Return the [X, Y] coordinate for the center point of the cell that contains the specified text.  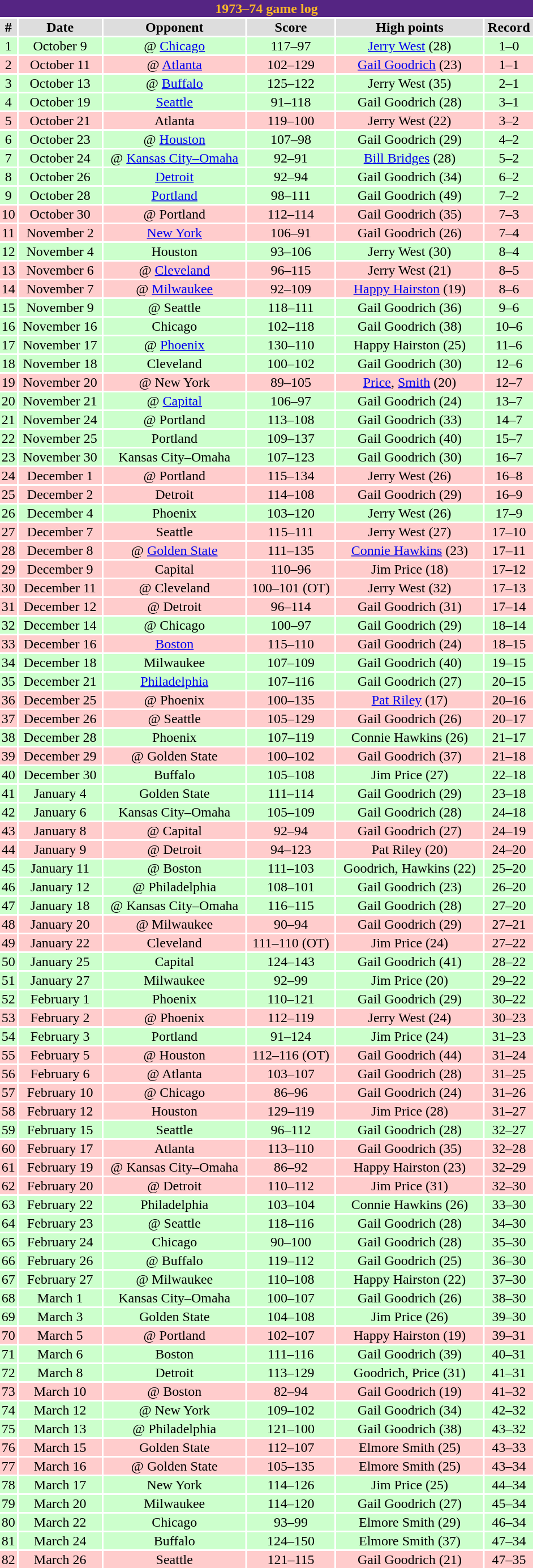
106–97 [291, 401]
November 6 [60, 270]
17–13 [509, 588]
102–107 [291, 1335]
Score [291, 27]
102–118 [291, 326]
56 [8, 1074]
17–14 [509, 606]
27–20 [509, 905]
February 22 [60, 1204]
15–7 [509, 438]
111–116 [291, 1354]
92–99 [291, 980]
February 19 [60, 1167]
23–18 [509, 793]
43 [8, 831]
26 [8, 513]
47–35 [509, 1560]
30–23 [509, 1018]
1 [8, 46]
Jim Price (27) [410, 775]
19 [8, 382]
24–19 [509, 831]
January 8 [60, 831]
102–129 [291, 65]
103–104 [291, 1204]
106–91 [291, 233]
105–135 [291, 1466]
Happy Hairston (22) [410, 1279]
46–34 [509, 1522]
Goodrich, Price (31) [410, 1373]
48 [8, 924]
89–105 [291, 382]
18–14 [509, 625]
121–100 [291, 1429]
March 15 [60, 1447]
October 26 [60, 177]
January 9 [60, 849]
111–110 (OT) [291, 943]
96–114 [291, 606]
December 9 [60, 569]
100–107 [291, 1298]
112–114 [291, 214]
14–7 [509, 420]
18 [8, 364]
113–110 [291, 1148]
26–20 [509, 887]
January 27 [60, 980]
38 [8, 737]
March 13 [60, 1429]
Jim Price (26) [410, 1317]
21–18 [509, 756]
82 [8, 1560]
8–6 [509, 289]
Gail Goodrich (25) [410, 1261]
50 [8, 962]
10 [8, 214]
59 [8, 1130]
112–116 (OT) [291, 1055]
Gail Goodrich (49) [410, 195]
Jim Price (18) [410, 569]
111–135 [291, 550]
4 [8, 102]
March 10 [60, 1391]
108–101 [291, 887]
105–129 [291, 719]
December 14 [60, 625]
November 18 [60, 364]
33–30 [509, 1204]
67 [8, 1279]
October 19 [60, 102]
57 [8, 1092]
Elmore Smith (37) [410, 1541]
116–115 [291, 905]
March 12 [60, 1410]
77 [8, 1466]
Jerry West (27) [410, 532]
February 3 [60, 1036]
14 [8, 289]
December 25 [60, 700]
January 18 [60, 905]
December 28 [60, 737]
December 2 [60, 494]
Record [509, 27]
86–92 [291, 1167]
30 [8, 588]
110–108 [291, 1279]
20–16 [509, 700]
Gail Goodrich (31) [410, 606]
15 [8, 307]
111–103 [291, 868]
November 24 [60, 420]
130–110 [291, 345]
96–115 [291, 270]
31–25 [509, 1074]
24 [8, 476]
Gail Goodrich (21) [410, 1560]
February 1 [60, 999]
16 [8, 326]
22 [8, 438]
75 [8, 1429]
November 21 [60, 401]
December 12 [60, 606]
55 [8, 1055]
January 11 [60, 868]
February 27 [60, 1279]
118–116 [291, 1223]
November 20 [60, 382]
27 [8, 532]
52 [8, 999]
October 30 [60, 214]
86–96 [291, 1092]
43–34 [509, 1466]
94–123 [291, 849]
February 26 [60, 1261]
124–143 [291, 962]
Gail Goodrich (33) [410, 420]
October 13 [60, 83]
Price, Smith (20) [410, 382]
29–22 [509, 980]
17–9 [509, 513]
December 26 [60, 719]
80 [8, 1522]
Elmore Smith (29) [410, 1522]
92–91 [291, 158]
29 [8, 569]
13–7 [509, 401]
109–102 [291, 1410]
82–94 [291, 1391]
7–2 [509, 195]
March 20 [60, 1503]
8–5 [509, 270]
January 25 [60, 962]
41 [8, 793]
December 11 [60, 588]
31–23 [509, 1036]
21–17 [509, 737]
9–6 [509, 307]
Jim Price (25) [410, 1485]
100–101 (OT) [291, 588]
1–1 [509, 65]
March 26 [60, 1560]
113–129 [291, 1373]
37–30 [509, 1279]
December 30 [60, 775]
20 [8, 401]
Jerry West (21) [410, 270]
42 [8, 812]
December 4 [60, 513]
107–123 [291, 457]
43–33 [509, 1447]
35 [8, 681]
60 [8, 1148]
8–4 [509, 251]
March 3 [60, 1317]
Jerry West (22) [410, 121]
Bill Bridges (28) [410, 158]
117–97 [291, 46]
20–17 [509, 719]
44 [8, 849]
17–12 [509, 569]
27–21 [509, 924]
October 28 [60, 195]
27–22 [509, 943]
February 6 [60, 1074]
March 6 [60, 1354]
6 [8, 139]
November 17 [60, 345]
36–30 [509, 1261]
90–100 [291, 1242]
31–27 [509, 1111]
16–9 [509, 494]
36 [8, 700]
Gail Goodrich (44) [410, 1055]
Opponent [174, 27]
47–34 [509, 1541]
4–2 [509, 139]
37 [8, 719]
December 1 [60, 476]
25 [8, 494]
39–30 [509, 1317]
2–1 [509, 83]
40–31 [509, 1354]
24–18 [509, 812]
3–1 [509, 102]
Happy Hairston (25) [410, 345]
Jim Price (31) [410, 1186]
Pat Riley (20) [410, 849]
121–115 [291, 1560]
November 4 [60, 251]
January 4 [60, 793]
38–30 [509, 1298]
41–32 [509, 1391]
16–8 [509, 476]
Pat Riley (17) [410, 700]
February 24 [60, 1242]
March 24 [60, 1541]
34–30 [509, 1223]
19–15 [509, 663]
11 [8, 233]
62 [8, 1186]
49 [8, 943]
February 23 [60, 1223]
45 [8, 868]
12–7 [509, 382]
21 [8, 420]
17 [8, 345]
63 [8, 1204]
Jim Price (20) [410, 980]
32–28 [509, 1148]
34 [8, 663]
Gail Goodrich (36) [410, 307]
31–24 [509, 1055]
96–112 [291, 1130]
107–116 [291, 681]
92–109 [291, 289]
December 16 [60, 644]
81 [8, 1541]
2 [8, 65]
76 [8, 1447]
91–124 [291, 1036]
107–119 [291, 737]
November 9 [60, 307]
46 [8, 887]
73 [8, 1391]
103–107 [291, 1074]
25–20 [509, 868]
78 [8, 1485]
Happy Hairston (23) [410, 1167]
February 2 [60, 1018]
105–109 [291, 812]
Jerry West (35) [410, 83]
45–34 [509, 1503]
93–99 [291, 1522]
47 [8, 905]
43–32 [509, 1429]
High points [410, 27]
Connie Hawkins (23) [410, 550]
December 21 [60, 681]
31 [8, 606]
Gail Goodrich (39) [410, 1354]
24–20 [509, 849]
November 30 [60, 457]
Gail Goodrich (37) [410, 756]
30–22 [509, 999]
105–108 [291, 775]
44–34 [509, 1485]
110–96 [291, 569]
October 24 [60, 158]
Jim Price (28) [410, 1111]
Gail Goodrich (19) [410, 1391]
114–108 [291, 494]
10–6 [509, 326]
71 [8, 1354]
Jerry West (28) [410, 46]
31–26 [509, 1092]
91–118 [291, 102]
114–126 [291, 1485]
6–2 [509, 177]
54 [8, 1036]
42–32 [509, 1410]
53 [8, 1018]
33 [8, 644]
66 [8, 1261]
March 8 [60, 1373]
March 1 [60, 1298]
20–15 [509, 681]
16–7 [509, 457]
17–10 [509, 532]
Date [60, 27]
28–22 [509, 962]
Jerry West (30) [410, 251]
115–110 [291, 644]
5–2 [509, 158]
103–120 [291, 513]
32 [8, 625]
October 21 [60, 121]
17–11 [509, 550]
December 7 [60, 532]
107–98 [291, 139]
February 12 [60, 1111]
3 [8, 83]
Gail Goodrich (41) [410, 962]
7 [8, 158]
November 25 [60, 438]
90–94 [291, 924]
98–111 [291, 195]
64 [8, 1223]
February 10 [60, 1092]
32–30 [509, 1186]
7–3 [509, 214]
October 23 [60, 139]
March 17 [60, 1485]
110–121 [291, 999]
November 2 [60, 233]
74 [8, 1410]
79 [8, 1503]
22–18 [509, 775]
February 17 [60, 1148]
23 [8, 457]
39–31 [509, 1335]
January 12 [60, 887]
93–106 [291, 251]
61 [8, 1167]
January 22 [60, 943]
112–107 [291, 1447]
# [8, 27]
October 11 [60, 65]
114–120 [291, 1503]
December 18 [60, 663]
5 [8, 121]
51 [8, 980]
Jerry West (24) [410, 1018]
65 [8, 1242]
January 20 [60, 924]
February 20 [60, 1186]
39 [8, 756]
112–119 [291, 1018]
100–135 [291, 700]
3–2 [509, 121]
100–97 [291, 625]
1–0 [509, 46]
12 [8, 251]
1973–74 game log [266, 8]
115–134 [291, 476]
February 5 [60, 1055]
12–6 [509, 364]
58 [8, 1111]
113–108 [291, 420]
124–150 [291, 1541]
November 7 [60, 289]
February 15 [60, 1130]
109–137 [291, 438]
9 [8, 195]
110–112 [291, 1186]
40 [8, 775]
69 [8, 1317]
28 [8, 550]
115–111 [291, 532]
32–29 [509, 1167]
35–30 [509, 1242]
8 [8, 177]
32–27 [509, 1130]
March 16 [60, 1466]
129–119 [291, 1111]
72 [8, 1373]
70 [8, 1335]
March 22 [60, 1522]
December 29 [60, 756]
December 8 [60, 550]
Goodrich, Hawkins (22) [410, 868]
118–111 [291, 307]
68 [8, 1298]
119–100 [291, 121]
11–6 [509, 345]
125–122 [291, 83]
13 [8, 270]
October 9 [60, 46]
107–109 [291, 663]
111–114 [291, 793]
March 5 [60, 1335]
104–108 [291, 1317]
November 16 [60, 326]
January 6 [60, 812]
41–31 [509, 1373]
Jerry West (32) [410, 588]
119–112 [291, 1261]
7–4 [509, 233]
18–15 [509, 644]
